Pinpoint the cell where the given text exists, returning its [X, Y] midpoint coordinate. 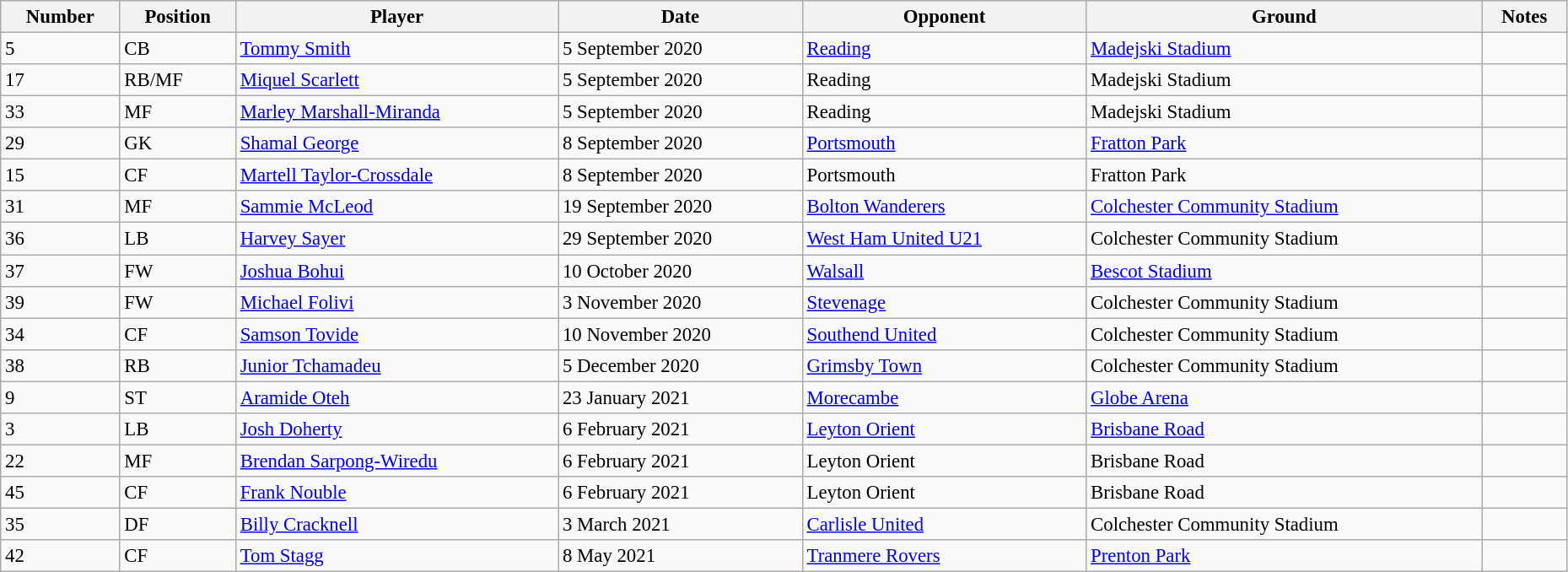
RB/MF [177, 80]
ST [177, 397]
Date [681, 17]
CB [177, 49]
17 [61, 80]
36 [61, 239]
Grimsby Town [945, 365]
39 [61, 302]
Stevenage [945, 302]
38 [61, 365]
Shamal George [396, 143]
Carlisle United [945, 524]
23 January 2021 [681, 397]
Bolton Wanderers [945, 207]
Globe Arena [1284, 397]
Southend United [945, 334]
33 [61, 112]
GK [177, 143]
5 December 2020 [681, 365]
10 November 2020 [681, 334]
Notes [1524, 17]
Opponent [945, 17]
DF [177, 524]
19 September 2020 [681, 207]
45 [61, 493]
10 October 2020 [681, 271]
15 [61, 175]
34 [61, 334]
37 [61, 271]
Number [61, 17]
Sammie McLeod [396, 207]
Brendan Sarpong-Wiredu [396, 461]
42 [61, 556]
Morecambe [945, 397]
Junior Tchamadeu [396, 365]
3 [61, 429]
9 [61, 397]
31 [61, 207]
8 May 2021 [681, 556]
Prenton Park [1284, 556]
Billy Cracknell [396, 524]
Marley Marshall-Miranda [396, 112]
Player [396, 17]
Miquel Scarlett [396, 80]
Tommy Smith [396, 49]
3 March 2021 [681, 524]
West Ham United U21 [945, 239]
Bescot Stadium [1284, 271]
Samson Tovide [396, 334]
Tom Stagg [396, 556]
22 [61, 461]
Walsall [945, 271]
RB [177, 365]
Joshua Bohui [396, 271]
Josh Doherty [396, 429]
Tranmere Rovers [945, 556]
5 [61, 49]
29 September 2020 [681, 239]
29 [61, 143]
Harvey Sayer [396, 239]
35 [61, 524]
Frank Nouble [396, 493]
Martell Taylor-Crossdale [396, 175]
Aramide Oteh [396, 397]
Michael Folivi [396, 302]
Position [177, 17]
Ground [1284, 17]
3 November 2020 [681, 302]
